Locate the cell with the specified text and output its (x, y) center coordinate. 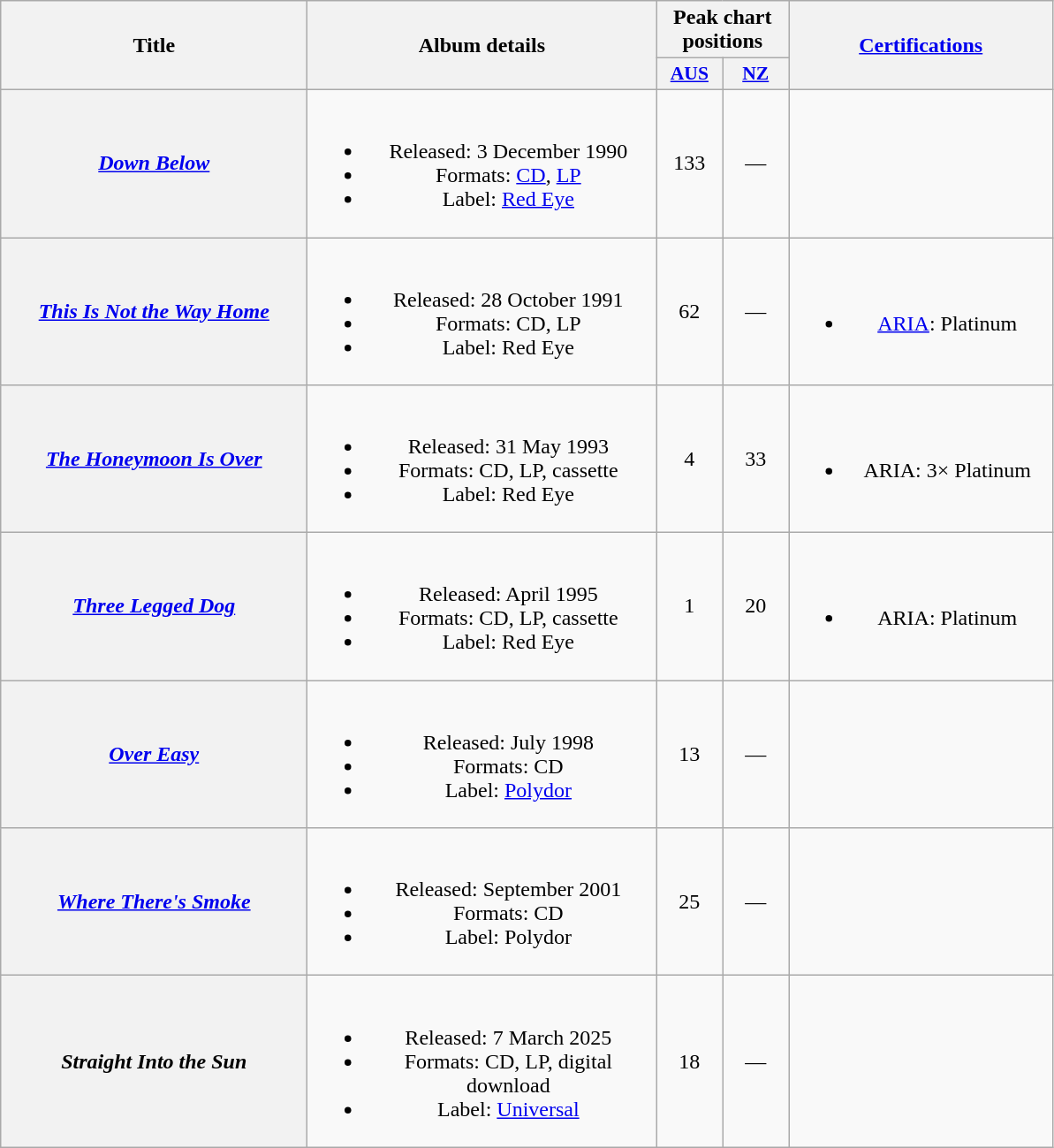
NZ (756, 74)
Released: 7 March 2025Formats: CD, LP, digital downloadLabel: Universal (482, 1061)
AUS (689, 74)
Released: September 2001Formats: CDLabel: Polydor (482, 901)
Straight Into the Sun (154, 1061)
133 (689, 163)
13 (689, 755)
Down Below (154, 163)
62 (689, 311)
20 (756, 606)
This Is Not the Way Home (154, 311)
Released: April 1995Formats: CD, LP, cassetteLabel: Red Eye (482, 606)
Title (154, 46)
The Honeymoon Is Over (154, 460)
Three Legged Dog (154, 606)
Album details (482, 46)
Over Easy (154, 755)
Peak chart positions (723, 30)
Certifications (921, 46)
1 (689, 606)
Released: 28 October 1991Formats: CD, LPLabel: Red Eye (482, 311)
Released: 3 December 1990Formats: CD, LPLabel: Red Eye (482, 163)
4 (689, 460)
Released: 31 May 1993Formats: CD, LP, cassetteLabel: Red Eye (482, 460)
25 (689, 901)
Released: July 1998Formats: CDLabel: Polydor (482, 755)
Where There's Smoke (154, 901)
18 (689, 1061)
ARIA: 3× Platinum (921, 460)
33 (756, 460)
